Locate the cell with the specified text and output its (X, Y) center coordinate. 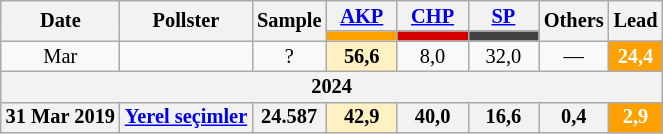
— (574, 56)
24,4 (636, 56)
0,4 (574, 118)
8,0 (432, 56)
AKP (362, 16)
Mar (60, 56)
Sample (289, 20)
Date (60, 20)
40,0 (432, 118)
Others (574, 20)
2024 (332, 86)
56,6 (362, 56)
? (289, 56)
42,9 (362, 118)
SP (504, 16)
31 Mar 2019 (60, 118)
2,9 (636, 118)
32,0 (504, 56)
Yerel seçimler (186, 118)
16,6 (504, 118)
24.587 (289, 118)
Lead (636, 20)
CHP (432, 16)
Pollster (186, 20)
